For the text-containing cell, return its midpoint in (X, Y) coordinate format. 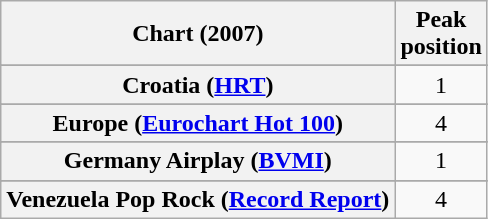
Croatia (HRT) (198, 85)
Germany Airplay (BVMI) (198, 161)
Europe (Eurochart Hot 100) (198, 123)
Venezuela Pop Rock (Record Report) (198, 199)
Chart (2007) (198, 34)
Peakposition (441, 34)
